Scan for the cell matching the given text and deliver its [X, Y] coordinate at center. 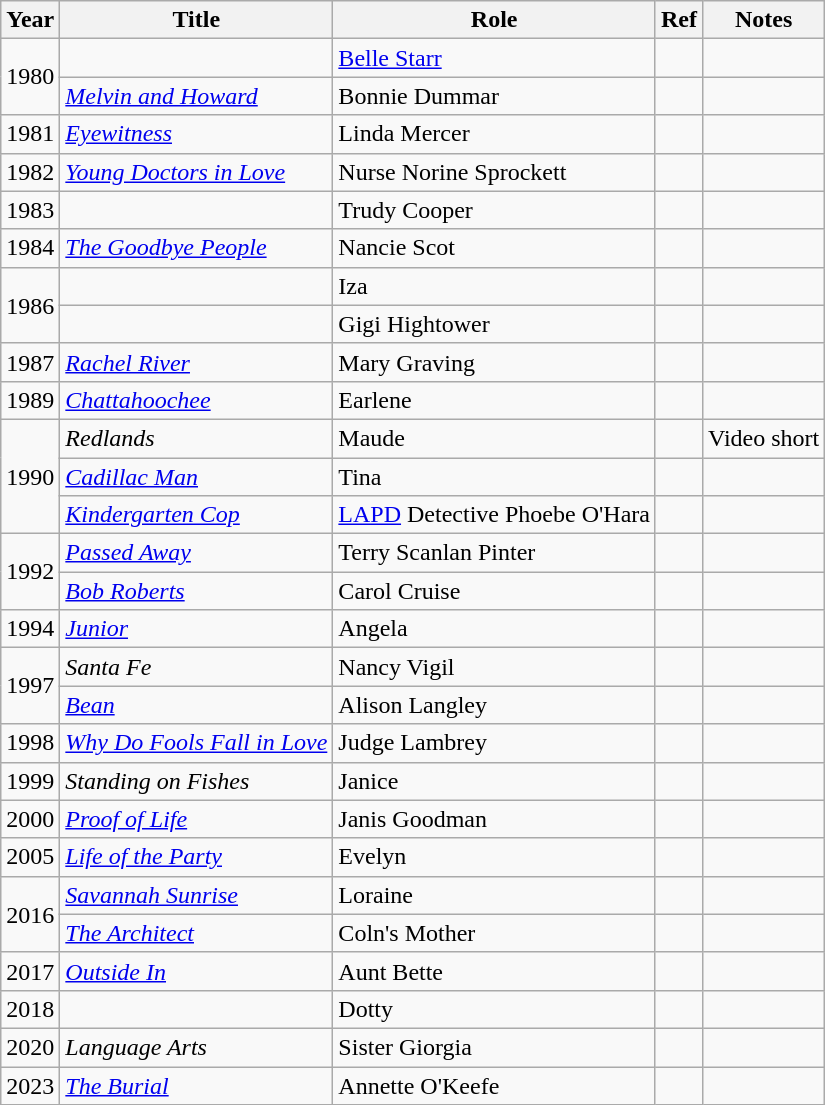
Bean [196, 705]
Standing on Fishes [196, 781]
Alison Langley [494, 705]
2000 [30, 819]
Coln's Mother [494, 933]
Bob Roberts [196, 591]
Santa Fe [196, 667]
Evelyn [494, 857]
Savannah Sunrise [196, 895]
1986 [30, 305]
Redlands [196, 438]
Linda Mercer [494, 134]
Rachel River [196, 362]
2023 [30, 1085]
Melvin and Howard [196, 96]
Belle Starr [494, 58]
Role [494, 20]
Ref [678, 20]
Life of the Party [196, 857]
Annette O'Keefe [494, 1085]
Title [196, 20]
Maude [494, 438]
Gigi Hightower [494, 324]
Young Doctors in Love [196, 172]
Judge Lambrey [494, 743]
1998 [30, 743]
Carol Cruise [494, 591]
Nancy Vigil [494, 667]
1987 [30, 362]
Tina [494, 477]
Janice [494, 781]
Proof of Life [196, 819]
Terry Scanlan Pinter [494, 553]
Outside In [196, 971]
Bonnie Dummar [494, 96]
1982 [30, 172]
1980 [30, 77]
The Architect [196, 933]
Year [30, 20]
1994 [30, 629]
1999 [30, 781]
Earlene [494, 400]
Eyewitness [196, 134]
2005 [30, 857]
Angela [494, 629]
1997 [30, 686]
2020 [30, 1047]
Notes [763, 20]
2017 [30, 971]
Sister Giorgia [494, 1047]
Language Arts [196, 1047]
LAPD Detective Phoebe O'Hara [494, 515]
1989 [30, 400]
Kindergarten Cop [196, 515]
Mary Graving [494, 362]
The Goodbye People [196, 248]
1992 [30, 572]
Loraine [494, 895]
Chattahoochee [196, 400]
Trudy Cooper [494, 210]
Nurse Norine Sprockett [494, 172]
Janis Goodman [494, 819]
Aunt Bette [494, 971]
Dotty [494, 1009]
Why Do Fools Fall in Love [196, 743]
1990 [30, 476]
2016 [30, 914]
Cadillac Man [196, 477]
1983 [30, 210]
Junior [196, 629]
Video short [763, 438]
Nancie Scot [494, 248]
1981 [30, 134]
Passed Away [196, 553]
1984 [30, 248]
2018 [30, 1009]
Iza [494, 286]
The Burial [196, 1085]
